Provide the [X, Y] coordinate of the cell's center where the given text is located.  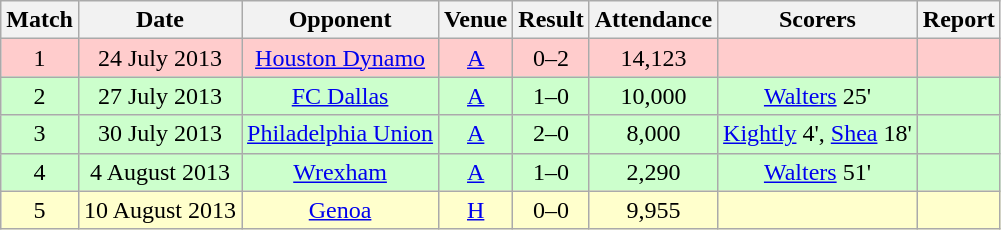
10 August 2013 [160, 210]
0–0 [551, 210]
Result [551, 20]
Houston Dynamo [340, 58]
Attendance [653, 20]
2,290 [653, 172]
Venue [476, 20]
Opponent [340, 20]
2 [40, 96]
30 July 2013 [160, 134]
24 July 2013 [160, 58]
Walters 25' [818, 96]
Kightly 4', Shea 18' [818, 134]
0–2 [551, 58]
4 August 2013 [160, 172]
1 [40, 58]
Match [40, 20]
9,955 [653, 210]
Scorers [818, 20]
Wrexham [340, 172]
Genoa [340, 210]
8,000 [653, 134]
3 [40, 134]
Report [958, 20]
Date [160, 20]
2–0 [551, 134]
Philadelphia Union [340, 134]
Walters 51' [818, 172]
4 [40, 172]
H [476, 210]
10,000 [653, 96]
FC Dallas [340, 96]
27 July 2013 [160, 96]
5 [40, 210]
14,123 [653, 58]
